Find where the given text appears and provide that cell's center as (x, y) coordinate. 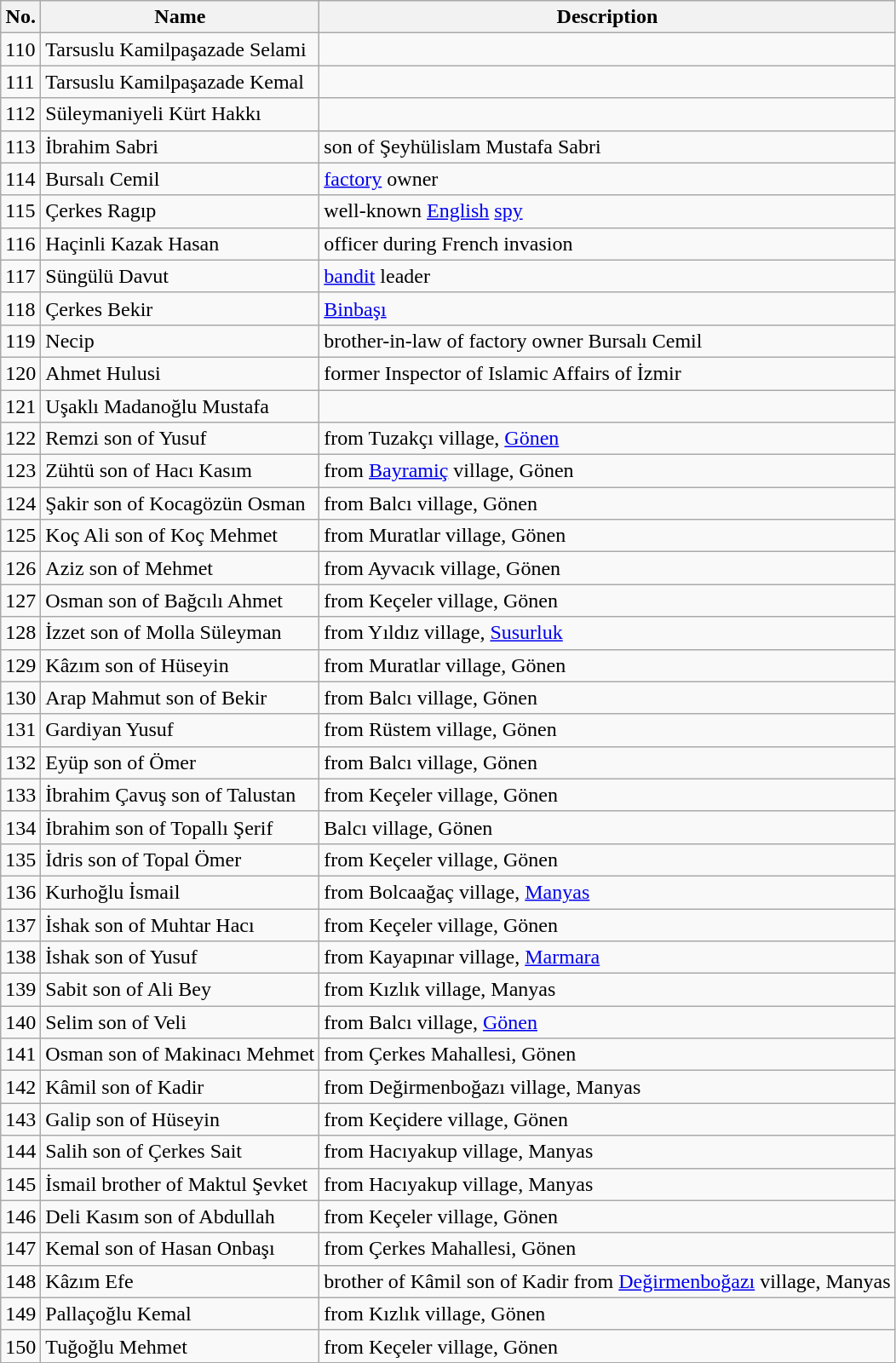
Bursalı Cemil (181, 179)
131 (20, 730)
Eyüp son of Ömer (181, 762)
Pallaçoğlu Kemal (181, 1314)
Haçinli Kazak Hasan (181, 244)
116 (20, 244)
from Kızlık village, Gönen (607, 1314)
from Değirmenboğazı village, Manyas (607, 1087)
from Bayramiç village, Gönen (607, 471)
146 (20, 1216)
Aziz son of Mehmet (181, 568)
128 (20, 633)
Kemal son of Hasan Onbaşı (181, 1249)
118 (20, 308)
145 (20, 1184)
132 (20, 762)
Kâzım son of Hüseyin (181, 665)
Kâzım Efe (181, 1281)
Ahmet Hulusi (181, 373)
Remzi son of Yusuf (181, 439)
122 (20, 439)
115 (20, 211)
from Bolcaağaç village, Manyas (607, 892)
Balcı village, Gönen (607, 827)
148 (20, 1281)
Kurhoğlu İsmail (181, 892)
Çerkes Bekir (181, 308)
133 (20, 795)
129 (20, 665)
İshak son of Muhtar Hacı (181, 924)
from Kızlık village, Manyas (607, 990)
from Kayapınar village, Marmara (607, 958)
Tuğoğlu Mehmet (181, 1346)
from Yıldız village, Susurluk (607, 633)
130 (20, 698)
114 (20, 179)
138 (20, 958)
Tarsuslu Kamilpaşazade Selami (181, 49)
125 (20, 536)
120 (20, 373)
Galip son of Hüseyin (181, 1119)
121 (20, 406)
Salih son of Çerkes Sait (181, 1152)
Süngülü Davut (181, 276)
from Ayvacık village, Gönen (607, 568)
119 (20, 341)
Zühtü son of Hacı Kasım (181, 471)
135 (20, 860)
bandit leader (607, 276)
Tarsuslu Kamilpaşazade Kemal (181, 82)
Uşaklı Madanoğlu Mustafa (181, 406)
Kâmil son of Kadir (181, 1087)
124 (20, 503)
141 (20, 1055)
123 (20, 471)
officer during French invasion (607, 244)
Binbaşı (607, 308)
son of Şeyhülislam Mustafa Sabri (607, 147)
137 (20, 924)
İshak son of Yusuf (181, 958)
Description (607, 17)
Selim son of Veli (181, 1022)
112 (20, 114)
140 (20, 1022)
Osman son of Bağcılı Ahmet (181, 601)
Arap Mahmut son of Bekir (181, 698)
Name (181, 17)
İbrahim son of Topallı Şerif (181, 827)
149 (20, 1314)
Necip (181, 341)
from Tuzakçı village, Gönen (607, 439)
Deli Kasım son of Abdullah (181, 1216)
Osman son of Makinacı Mehmet (181, 1055)
113 (20, 147)
143 (20, 1119)
from Keçidere village, Gönen (607, 1119)
127 (20, 601)
150 (20, 1346)
110 (20, 49)
İzzet son of Molla Süleyman (181, 633)
factory owner (607, 179)
Süleymaniyeli Kürt Hakkı (181, 114)
Sabit son of Ali Bey (181, 990)
İsmail brother of Maktul Şevket (181, 1184)
İdris son of Topal Ömer (181, 860)
142 (20, 1087)
brother-in-law of factory owner Bursalı Cemil (607, 341)
Gardiyan Yusuf (181, 730)
well-known English spy (607, 211)
Çerkes Ragıp (181, 211)
139 (20, 990)
136 (20, 892)
147 (20, 1249)
111 (20, 82)
İbrahim Sabri (181, 147)
117 (20, 276)
from Rüstem village, Gönen (607, 730)
Şakir son of Kocagözün Osman (181, 503)
brother of Kâmil son of Kadir from Değirmenboğazı village, Manyas (607, 1281)
Koç Ali son of Koç Mehmet (181, 536)
144 (20, 1152)
İbrahim Çavuş son of Talustan (181, 795)
No. (20, 17)
134 (20, 827)
126 (20, 568)
former Inspector of Islamic Affairs of İzmir (607, 373)
